Capture the cell that displays the provided text and extract its [X, Y] central coordinate. 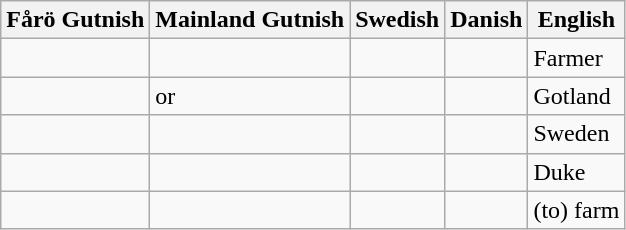
Fårö Gutnish [76, 20]
Swedish [398, 20]
Sweden [576, 134]
or [250, 96]
Gotland [576, 96]
Duke [576, 172]
English [576, 20]
Danish [486, 20]
(to) farm [576, 210]
Farmer [576, 58]
Mainland Gutnish [250, 20]
